For the text-containing cell, return its midpoint in (x, y) coordinate format. 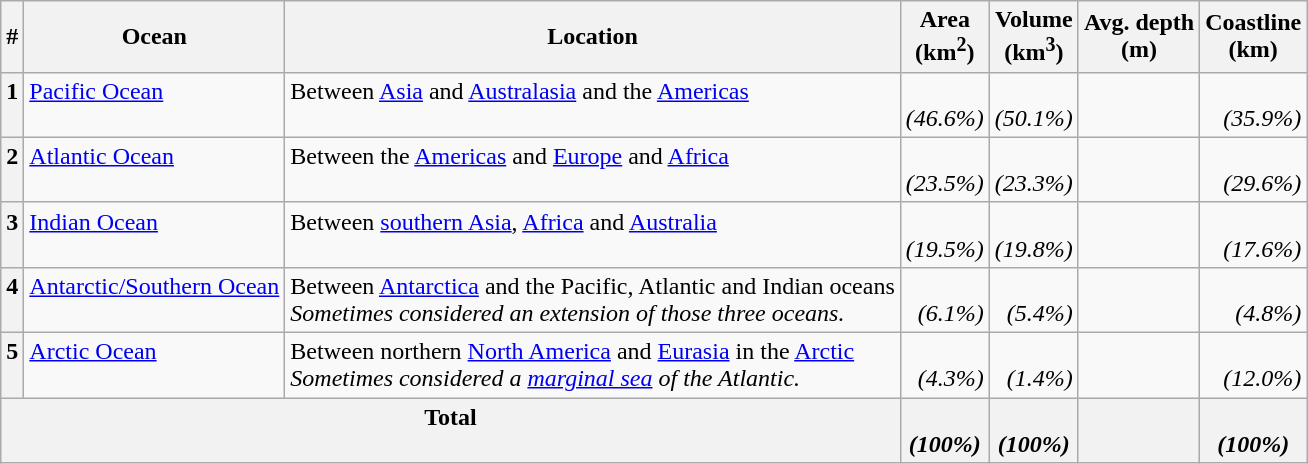
(4.8%) (1254, 300)
Atlantic Ocean (154, 170)
# (12, 37)
(1.4%) (1034, 366)
4 (12, 300)
(23.5%) (944, 170)
(19.5%) (944, 234)
Between northern North America and Eurasia in the Arctic Sometimes considered a marginal sea of the Atlantic. (592, 366)
Arctic Ocean (154, 366)
2 (12, 170)
Between Asia and Australasia and the Americas (592, 104)
1 (12, 104)
(5.4%) (1034, 300)
Pacific Ocean (154, 104)
Ocean (154, 37)
3 (12, 234)
Coastline(km) (1254, 37)
Area(km2) (944, 37)
(35.9%) (1254, 104)
Volume(km3) (1034, 37)
Between Antarctica and the Pacific, Atlantic and Indian oceans Sometimes considered an extension of those three oceans. (592, 300)
Total (451, 430)
(17.6%) (1254, 234)
Location (592, 37)
(29.6%) (1254, 170)
(50.1%) (1034, 104)
(46.6%) (944, 104)
Between the Americas and Europe and Africa (592, 170)
(6.1%) (944, 300)
Between southern Asia, Africa and Australia (592, 234)
(4.3%) (944, 366)
(23.3%) (1034, 170)
(19.8%) (1034, 234)
5 (12, 366)
Avg. depth(m) (1138, 37)
(12.0%) (1254, 366)
Antarctic/Southern Ocean (154, 300)
Indian Ocean (154, 234)
